Find where the given text appears and provide that cell's center as (x, y) coordinate. 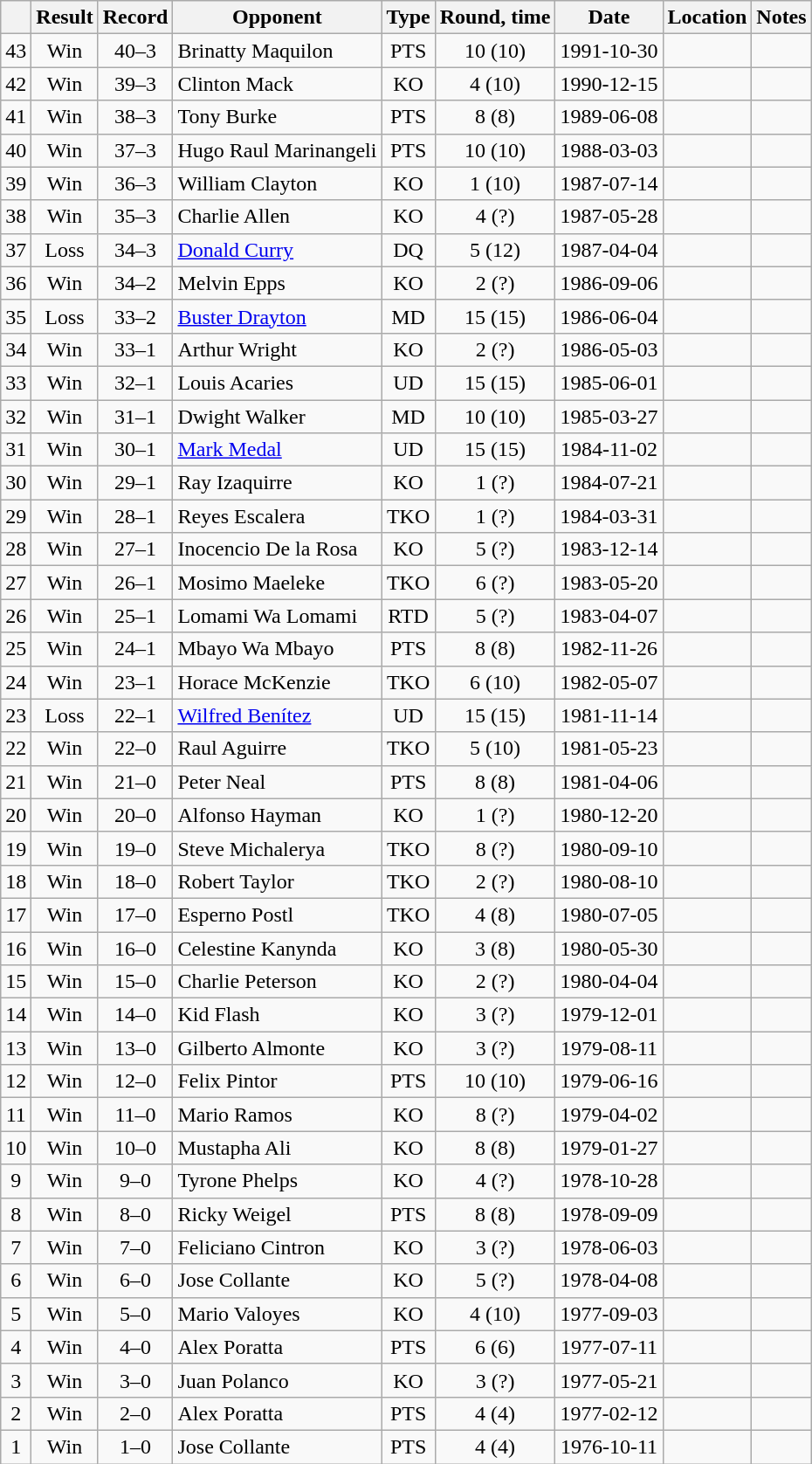
29–1 (135, 483)
22 (16, 749)
36 (16, 283)
1984-07-21 (609, 483)
1979-04-02 (609, 1115)
1981-04-06 (609, 782)
Celestine Kanynda (278, 948)
Brinatty Maquilon (278, 51)
11–0 (135, 1115)
9–0 (135, 1181)
33–2 (135, 316)
Record (135, 17)
Tyrone Phelps (278, 1181)
Mario Valoyes (278, 1314)
1986-09-06 (609, 283)
2 (16, 1413)
Horace McKenzie (278, 682)
42 (16, 84)
3 (16, 1380)
30–1 (135, 450)
DQ (409, 250)
1984-03-31 (609, 516)
Reyes Escalera (278, 516)
37 (16, 250)
4 (8) (495, 915)
Charlie Allen (278, 217)
Date (609, 17)
4–0 (135, 1347)
1984-11-02 (609, 450)
RTD (409, 616)
Peter Neal (278, 782)
Inocencio De la Rosa (278, 549)
Melvin Epps (278, 283)
Clinton Mack (278, 84)
6 (?) (495, 583)
1991-10-30 (609, 51)
8–0 (135, 1214)
Buster Drayton (278, 316)
39–3 (135, 84)
1981-05-23 (609, 749)
25–1 (135, 616)
1977-09-03 (609, 1314)
Arthur Wright (278, 349)
6 (10) (495, 682)
5 (10) (495, 749)
1980-12-20 (609, 815)
22–1 (135, 715)
1983-12-14 (609, 549)
Robert Taylor (278, 881)
Mustapha Ali (278, 1148)
Alfonso Hayman (278, 815)
23–1 (135, 682)
1976-10-11 (609, 1447)
Charlie Peterson (278, 982)
14–0 (135, 1015)
1979-08-11 (609, 1048)
33–1 (135, 349)
Lomami Wa Lomami (278, 616)
25 (16, 649)
3–0 (135, 1380)
13 (16, 1048)
Opponent (278, 17)
Type (409, 17)
Kid Flash (278, 1015)
5 (12) (495, 250)
1989-06-08 (609, 117)
39 (16, 183)
9 (16, 1181)
5–0 (135, 1314)
1982-11-26 (609, 649)
1981-11-14 (609, 715)
31 (16, 450)
18 (16, 881)
1987-04-04 (609, 250)
1978-10-28 (609, 1181)
Mark Medal (278, 450)
15–0 (135, 982)
Louis Acaries (278, 383)
17–0 (135, 915)
1979-06-16 (609, 1081)
1977-07-11 (609, 1347)
27–1 (135, 549)
34–2 (135, 283)
1979-12-01 (609, 1015)
24–1 (135, 649)
6–0 (135, 1281)
19 (16, 848)
Round, time (495, 17)
Notes (781, 17)
Felix Pintor (278, 1081)
28 (16, 549)
1986-05-03 (609, 349)
7 (16, 1247)
1982-05-07 (609, 682)
Hugo Raul Marinangeli (278, 150)
34 (16, 349)
1979-01-27 (609, 1148)
1986-06-04 (609, 316)
1980-08-10 (609, 881)
16 (16, 948)
32–1 (135, 383)
Ray Izaquirre (278, 483)
1985-03-27 (609, 417)
20 (16, 815)
35–3 (135, 217)
13–0 (135, 1048)
40–3 (135, 51)
Mbayo Wa Mbayo (278, 649)
1990-12-15 (609, 84)
14 (16, 1015)
Steve Michalerya (278, 848)
Mosimo Maeleke (278, 583)
38 (16, 217)
21 (16, 782)
6 (6) (495, 1347)
1988-03-03 (609, 150)
1983-05-20 (609, 583)
1 (16, 1447)
1980-04-04 (609, 982)
10–0 (135, 1148)
32 (16, 417)
1980-07-05 (609, 915)
11 (16, 1115)
37–3 (135, 150)
24 (16, 682)
Juan Polanco (278, 1380)
5 (16, 1314)
1 (10) (495, 183)
20–0 (135, 815)
18–0 (135, 881)
16–0 (135, 948)
27 (16, 583)
2–0 (135, 1413)
1987-05-28 (609, 217)
19–0 (135, 848)
40 (16, 150)
Donald Curry (278, 250)
4 (16, 1347)
12–0 (135, 1081)
Wilfred Benítez (278, 715)
31–1 (135, 417)
Ricky Weigel (278, 1214)
22–0 (135, 749)
Tony Burke (278, 117)
23 (16, 715)
Result (65, 17)
35 (16, 316)
1–0 (135, 1447)
30 (16, 483)
1978-04-08 (609, 1281)
43 (16, 51)
36–3 (135, 183)
17 (16, 915)
1978-09-09 (609, 1214)
33 (16, 383)
Location (707, 17)
1985-06-01 (609, 383)
28–1 (135, 516)
26–1 (135, 583)
1977-05-21 (609, 1380)
Gilberto Almonte (278, 1048)
8 (16, 1214)
1978-06-03 (609, 1247)
26 (16, 616)
William Clayton (278, 183)
6 (16, 1281)
10 (16, 1148)
12 (16, 1081)
15 (16, 982)
1983-04-07 (609, 616)
Mario Ramos (278, 1115)
Dwight Walker (278, 417)
Feliciano Cintron (278, 1247)
34–3 (135, 250)
29 (16, 516)
Raul Aguirre (278, 749)
1977-02-12 (609, 1413)
1980-09-10 (609, 848)
38–3 (135, 117)
Esperno Postl (278, 915)
1987-07-14 (609, 183)
7–0 (135, 1247)
3 (8) (495, 948)
1980-05-30 (609, 948)
21–0 (135, 782)
41 (16, 117)
